Locate the cell with the specified text and output its [X, Y] center coordinate. 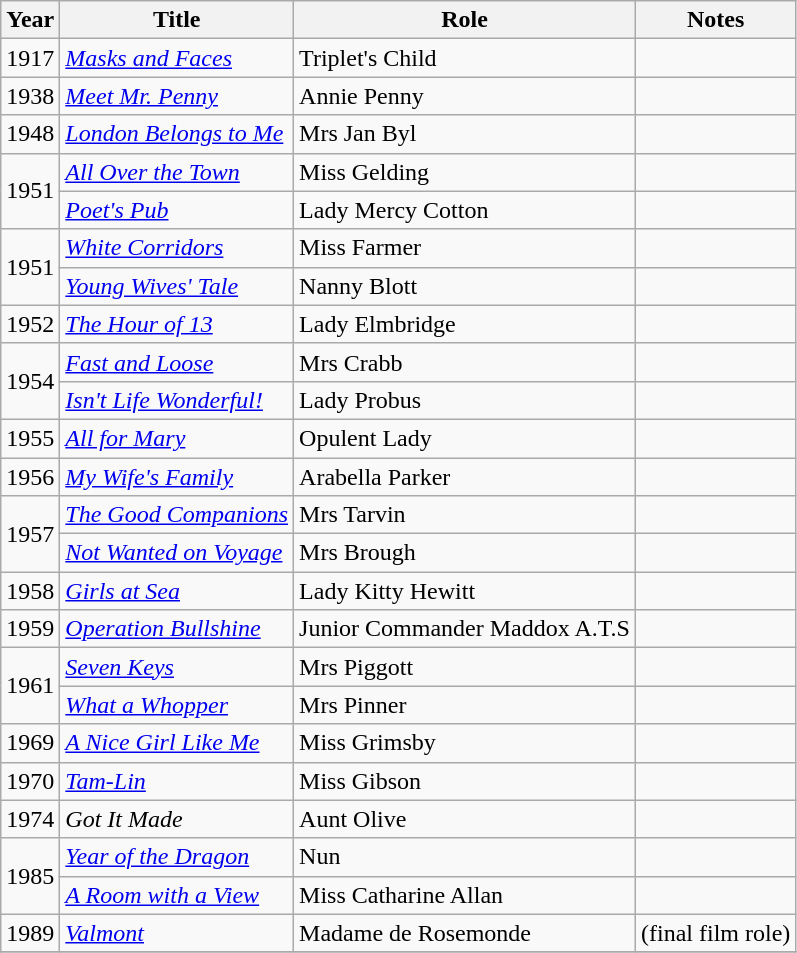
What a Whopper [177, 705]
Masks and Faces [177, 58]
Miss Farmer [465, 248]
1958 [30, 591]
Miss Gibson [465, 781]
Valmont [177, 933]
Operation Bullshine [177, 629]
White Corridors [177, 248]
Aunt Olive [465, 819]
All Over the Town [177, 172]
1917 [30, 58]
Isn't Life Wonderful! [177, 400]
Year [30, 20]
Fast and Loose [177, 362]
1961 [30, 686]
Tam-Lin [177, 781]
Seven Keys [177, 667]
(final film role) [715, 933]
Miss Catharine Allan [465, 895]
Title [177, 20]
Girls at Sea [177, 591]
1974 [30, 819]
1954 [30, 381]
Annie Penny [465, 96]
1970 [30, 781]
Lady Elmbridge [465, 324]
Triplet's Child [465, 58]
Young Wives' Tale [177, 286]
All for Mary [177, 438]
1969 [30, 743]
1938 [30, 96]
1956 [30, 477]
1985 [30, 876]
1957 [30, 534]
1955 [30, 438]
Arabella Parker [465, 477]
Lady Kitty Hewitt [465, 591]
Year of the Dragon [177, 857]
1948 [30, 134]
Mrs Brough [465, 553]
A Nice Girl Like Me [177, 743]
Mrs Tarvin [465, 515]
Opulent Lady [465, 438]
Miss Gelding [465, 172]
Madame de Rosemonde [465, 933]
A Room with a View [177, 895]
Role [465, 20]
Junior Commander Maddox A.T.S [465, 629]
Mrs Pinner [465, 705]
1959 [30, 629]
London Belongs to Me [177, 134]
Not Wanted on Voyage [177, 553]
Got It Made [177, 819]
Poet's Pub [177, 210]
Mrs Crabb [465, 362]
Nanny Blott [465, 286]
My Wife's Family [177, 477]
1952 [30, 324]
The Good Companions [177, 515]
Mrs Piggott [465, 667]
Lady Mercy Cotton [465, 210]
Mrs Jan Byl [465, 134]
Miss Grimsby [465, 743]
Meet Mr. Penny [177, 96]
1989 [30, 933]
Nun [465, 857]
Notes [715, 20]
Lady Probus [465, 400]
The Hour of 13 [177, 324]
